Determine the [x, y] coordinate at the center of the cell enclosing the given text.  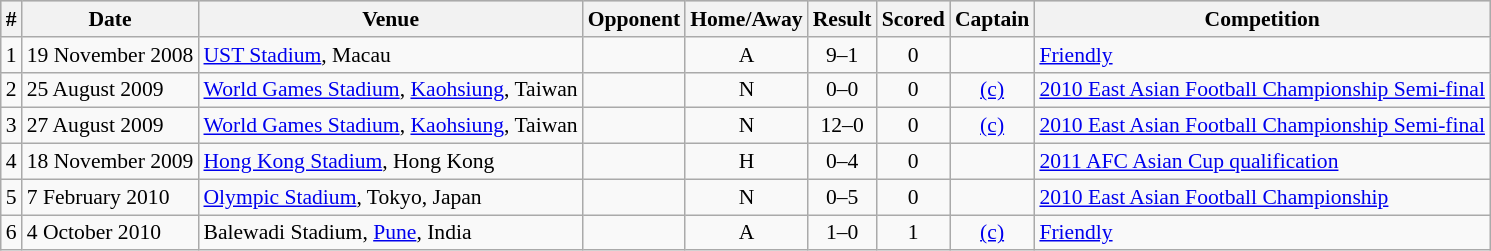
Opponent [634, 19]
19 November 2008 [110, 55]
# [12, 19]
25 August 2009 [110, 90]
H [746, 162]
0–4 [842, 162]
Olympic Stadium, Tokyo, Japan [390, 197]
2011 AFC Asian Cup qualification [1262, 162]
27 August 2009 [110, 126]
UST Stadium, Macau [390, 55]
1–0 [842, 233]
18 November 2009 [110, 162]
4 [12, 162]
Captain [992, 19]
2 [12, 90]
0–5 [842, 197]
Result [842, 19]
Date [110, 19]
6 [12, 233]
Venue [390, 19]
5 [12, 197]
Hong Kong Stadium, Hong Kong [390, 162]
Scored [914, 19]
9–1 [842, 55]
0–0 [842, 90]
7 February 2010 [110, 197]
Competition [1262, 19]
12–0 [842, 126]
Home/Away [746, 19]
2010 East Asian Football Championship [1262, 197]
3 [12, 126]
Balewadi Stadium, Pune, India [390, 233]
4 October 2010 [110, 233]
